Locate the cell with the specified text and output its [X, Y] center coordinate. 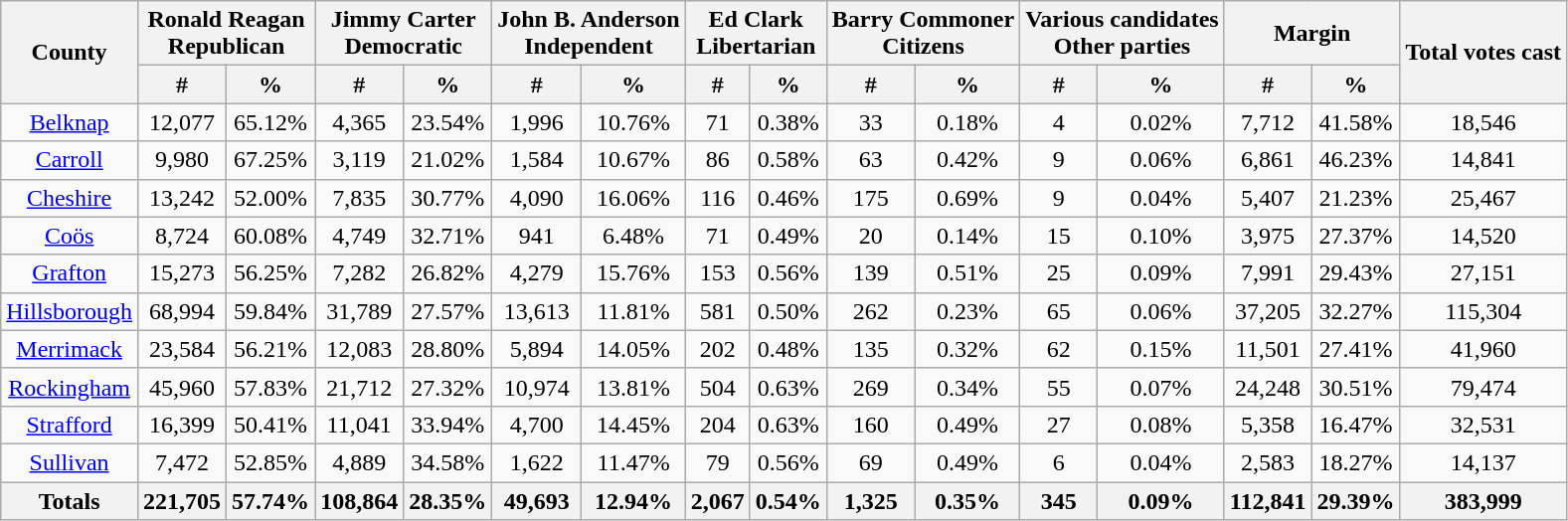
8,724 [181, 236]
37,205 [1268, 311]
0.14% [966, 236]
0.10% [1161, 236]
11,501 [1268, 349]
1,996 [537, 122]
504 [718, 387]
0.38% [787, 122]
4,365 [360, 122]
41,960 [1483, 349]
16,399 [181, 425]
1,325 [871, 500]
345 [1059, 500]
10.76% [633, 122]
Ed ClarkLibertarian [756, 34]
62 [1059, 349]
Coös [70, 236]
6,861 [1268, 160]
4,279 [537, 273]
56.25% [270, 273]
13,613 [537, 311]
20 [871, 236]
27.32% [447, 387]
59.84% [270, 311]
County [70, 52]
34.58% [447, 462]
0.69% [966, 198]
3,119 [360, 160]
27.37% [1356, 236]
0.51% [966, 273]
Merrimack [70, 349]
14,137 [1483, 462]
116 [718, 198]
108,864 [360, 500]
49,693 [537, 500]
Ronald ReaganRepublican [226, 34]
Cheshire [70, 198]
0.50% [787, 311]
204 [718, 425]
29.39% [1356, 500]
13,242 [181, 198]
941 [537, 236]
Margin [1312, 34]
32,531 [1483, 425]
Rockingham [70, 387]
5,894 [537, 349]
30.51% [1356, 387]
0.54% [787, 500]
1,584 [537, 160]
139 [871, 273]
52.00% [270, 198]
31,789 [360, 311]
21.02% [447, 160]
10.67% [633, 160]
2,583 [1268, 462]
581 [718, 311]
67.25% [270, 160]
23,584 [181, 349]
33 [871, 122]
15.76% [633, 273]
175 [871, 198]
7,472 [181, 462]
14,841 [1483, 160]
7,712 [1268, 122]
14.05% [633, 349]
11,041 [360, 425]
262 [871, 311]
7,991 [1268, 273]
23.54% [447, 122]
25,467 [1483, 198]
4,889 [360, 462]
15 [1059, 236]
Carroll [70, 160]
27 [1059, 425]
0.08% [1161, 425]
4,090 [537, 198]
52.85% [270, 462]
12,083 [360, 349]
12,077 [181, 122]
0.42% [966, 160]
65.12% [270, 122]
63 [871, 160]
1,622 [537, 462]
9,980 [181, 160]
0.35% [966, 500]
4,700 [537, 425]
Belknap [70, 122]
Barry CommonerCitizens [923, 34]
0.02% [1161, 122]
33.94% [447, 425]
79,474 [1483, 387]
269 [871, 387]
10,974 [537, 387]
0.23% [966, 311]
29.43% [1356, 273]
79 [718, 462]
27.41% [1356, 349]
55 [1059, 387]
30.77% [447, 198]
Totals [70, 500]
3,975 [1268, 236]
4 [1059, 122]
14,520 [1483, 236]
27,151 [1483, 273]
0.18% [966, 122]
0.32% [966, 349]
7,282 [360, 273]
46.23% [1356, 160]
68,994 [181, 311]
0.15% [1161, 349]
21,712 [360, 387]
Total votes cast [1483, 52]
0.58% [787, 160]
Jimmy CarterDemocratic [404, 34]
6.48% [633, 236]
26.82% [447, 273]
25 [1059, 273]
2,067 [718, 500]
86 [718, 160]
6 [1059, 462]
Strafford [70, 425]
115,304 [1483, 311]
14.45% [633, 425]
57.83% [270, 387]
32.71% [447, 236]
202 [718, 349]
Various candidatesOther parties [1123, 34]
0.34% [966, 387]
56.21% [270, 349]
45,960 [181, 387]
4,749 [360, 236]
32.27% [1356, 311]
0.48% [787, 349]
21.23% [1356, 198]
41.58% [1356, 122]
Sullivan [70, 462]
12.94% [633, 500]
18.27% [1356, 462]
16.06% [633, 198]
24,248 [1268, 387]
27.57% [447, 311]
7,835 [360, 198]
112,841 [1268, 500]
5,358 [1268, 425]
11.47% [633, 462]
28.80% [447, 349]
0.46% [787, 198]
Hillsborough [70, 311]
57.74% [270, 500]
5,407 [1268, 198]
15,273 [181, 273]
69 [871, 462]
Grafton [70, 273]
John B. AndersonIndependent [589, 34]
383,999 [1483, 500]
160 [871, 425]
153 [718, 273]
221,705 [181, 500]
0.07% [1161, 387]
65 [1059, 311]
13.81% [633, 387]
60.08% [270, 236]
11.81% [633, 311]
135 [871, 349]
50.41% [270, 425]
28.35% [447, 500]
18,546 [1483, 122]
16.47% [1356, 425]
